For the text-containing cell, return its midpoint in (X, Y) coordinate format. 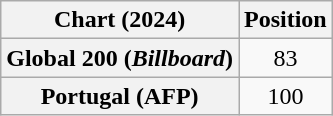
100 (285, 96)
83 (285, 58)
Global 200 (Billboard) (120, 58)
Position (285, 20)
Portugal (AFP) (120, 96)
Chart (2024) (120, 20)
